Find where the given text appears and provide that cell's center as [x, y] coordinate. 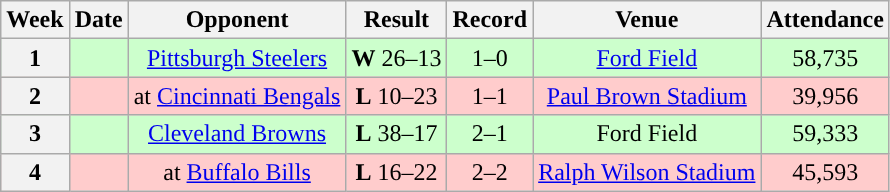
1–1 [490, 96]
Record [490, 20]
39,956 [825, 96]
L 16–22 [396, 172]
59,333 [825, 134]
3 [35, 134]
Week [35, 20]
L 38–17 [396, 134]
W 26–13 [396, 58]
Result [396, 20]
Cleveland Browns [237, 134]
Date [98, 20]
at Buffalo Bills [237, 172]
at Cincinnati Bengals [237, 96]
Attendance [825, 20]
2 [35, 96]
Venue [647, 20]
Ralph Wilson Stadium [647, 172]
L 10–23 [396, 96]
4 [35, 172]
2–1 [490, 134]
Opponent [237, 20]
Paul Brown Stadium [647, 96]
Pittsburgh Steelers [237, 58]
1 [35, 58]
45,593 [825, 172]
2–2 [490, 172]
58,735 [825, 58]
1–0 [490, 58]
